Identify which cell holds the provided text, then report its [x, y] central coordinate. 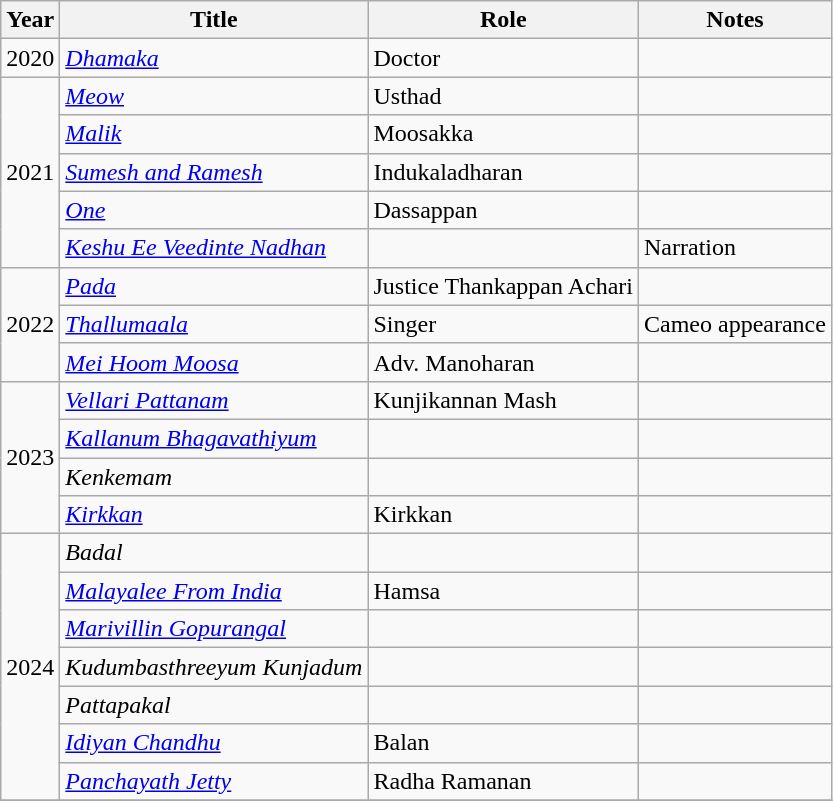
Doctor [504, 58]
Dhamaka [214, 58]
Justice Thankappan Achari [504, 286]
Usthad [504, 96]
Notes [736, 20]
2020 [30, 58]
2021 [30, 172]
Role [504, 20]
Idiyan Chandhu [214, 743]
Radha Ramanan [504, 781]
Cameo appearance [736, 324]
Kenkemam [214, 477]
Thallumaala [214, 324]
Malayalee From India [214, 591]
Kallanum Bhagavathiyum [214, 438]
Indukaladharan [504, 172]
Adv. Manoharan [504, 362]
Kunjikannan Mash [504, 400]
2024 [30, 667]
Year [30, 20]
Narration [736, 248]
Panchayath Jetty [214, 781]
Balan [504, 743]
Badal [214, 553]
Malik [214, 134]
2022 [30, 324]
Keshu Ee Veedinte Nadhan [214, 248]
Kudumbasthreeyum Kunjadum [214, 667]
One [214, 210]
Meow [214, 96]
Marivillin Gopurangal [214, 629]
2023 [30, 457]
Moosakka [504, 134]
Vellari Pattanam [214, 400]
Singer [504, 324]
Pada [214, 286]
Mei Hoom Moosa [214, 362]
Title [214, 20]
Dassappan [504, 210]
Pattapakal [214, 705]
Hamsa [504, 591]
Sumesh and Ramesh [214, 172]
